Return the [X, Y] coordinate for the center point of the cell that contains the specified text.  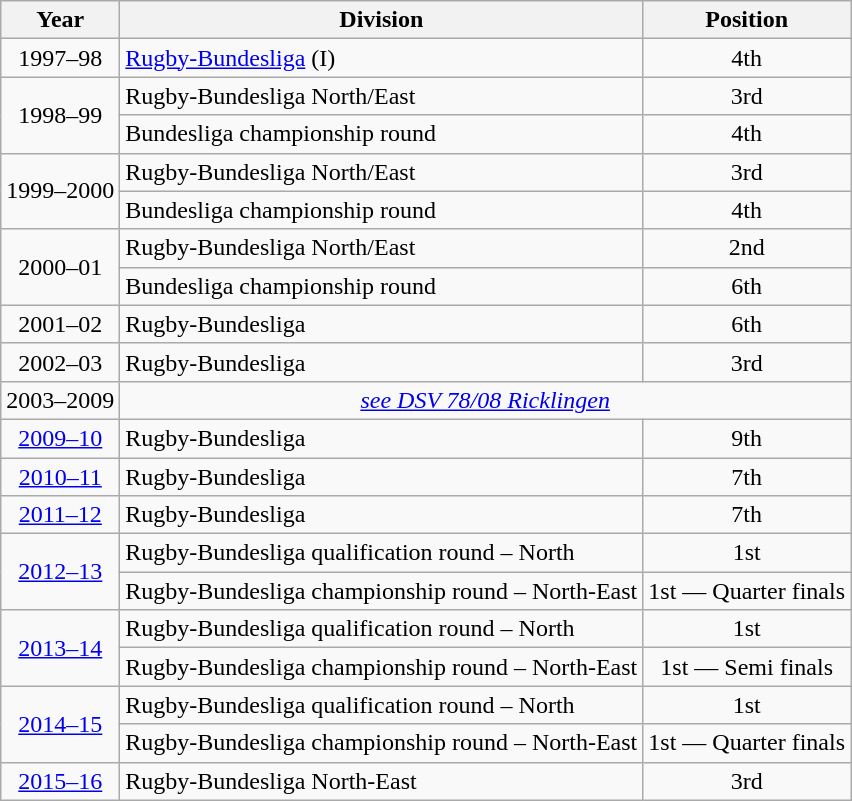
2012–13 [60, 572]
Division [382, 20]
2000–01 [60, 267]
2013–14 [60, 648]
1999–2000 [60, 191]
Year [60, 20]
9th [747, 438]
1998–99 [60, 115]
2009–10 [60, 438]
Rugby-Bundesliga North-East [382, 781]
2011–12 [60, 515]
2010–11 [60, 477]
Position [747, 20]
2015–16 [60, 781]
Rugby-Bundesliga (I) [382, 58]
2nd [747, 248]
2002–03 [60, 362]
2003–2009 [60, 400]
2014–15 [60, 724]
2001–02 [60, 324]
1997–98 [60, 58]
1st — Semi finals [747, 667]
see DSV 78/08 Ricklingen [486, 400]
